From the cell containing the given text, extract its center point as [x, y] coordinate. 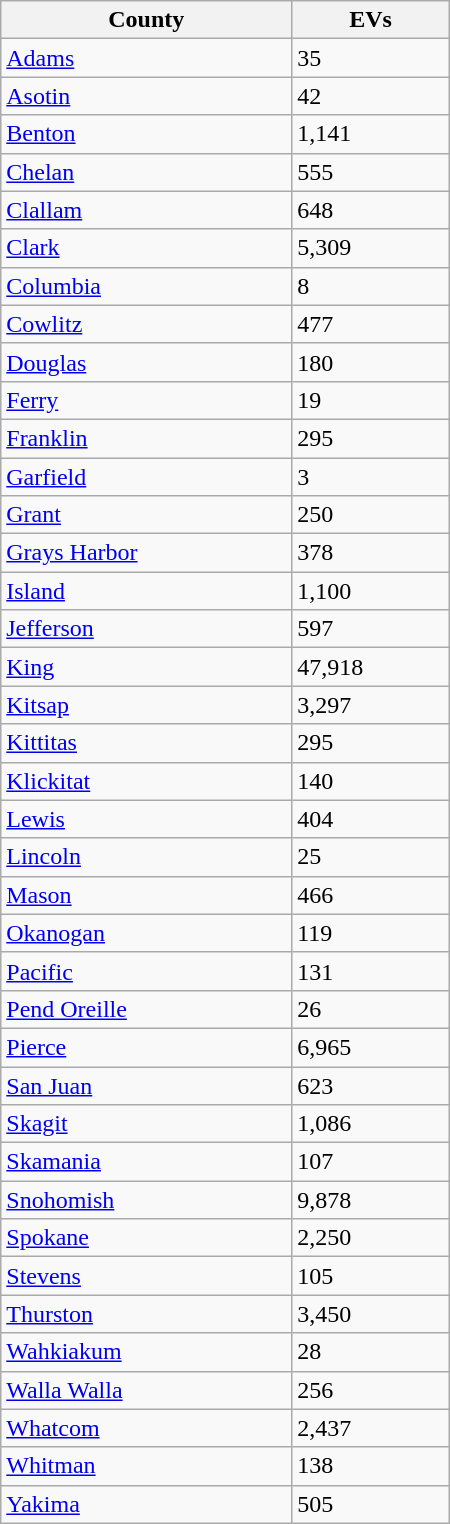
Lincoln [146, 857]
19 [371, 400]
Clark [146, 248]
1,141 [371, 134]
42 [371, 96]
623 [371, 1085]
King [146, 667]
648 [371, 210]
Grant [146, 515]
Franklin [146, 438]
Skamania [146, 1162]
Chelan [146, 172]
Stevens [146, 1276]
8 [371, 286]
9,878 [371, 1200]
404 [371, 819]
140 [371, 781]
378 [371, 553]
Kittitas [146, 743]
Benton [146, 134]
Island [146, 591]
3 [371, 477]
Ferry [146, 400]
Klickitat [146, 781]
105 [371, 1276]
2,437 [371, 1428]
505 [371, 1504]
Okanogan [146, 933]
1,086 [371, 1124]
San Juan [146, 1085]
1,100 [371, 591]
477 [371, 324]
Pend Oreille [146, 1009]
EVs [371, 20]
Kitsap [146, 705]
Garfield [146, 477]
131 [371, 971]
Jefferson [146, 629]
3,450 [371, 1314]
Snohomish [146, 1200]
3,297 [371, 705]
Pacific [146, 971]
Mason [146, 895]
Thurston [146, 1314]
Pierce [146, 1047]
Lewis [146, 819]
Whatcom [146, 1428]
25 [371, 857]
Douglas [146, 362]
Skagit [146, 1124]
107 [371, 1162]
35 [371, 58]
6,965 [371, 1047]
Adams [146, 58]
Clallam [146, 210]
Columbia [146, 286]
2,250 [371, 1238]
250 [371, 515]
180 [371, 362]
138 [371, 1466]
597 [371, 629]
Whitman [146, 1466]
Spokane [146, 1238]
256 [371, 1390]
5,309 [371, 248]
466 [371, 895]
Cowlitz [146, 324]
555 [371, 172]
47,918 [371, 667]
Yakima [146, 1504]
Wahkiakum [146, 1352]
26 [371, 1009]
Asotin [146, 96]
28 [371, 1352]
Grays Harbor [146, 553]
County [146, 20]
119 [371, 933]
Walla Walla [146, 1390]
